Identify which cell holds the provided text, then report its [X, Y] central coordinate. 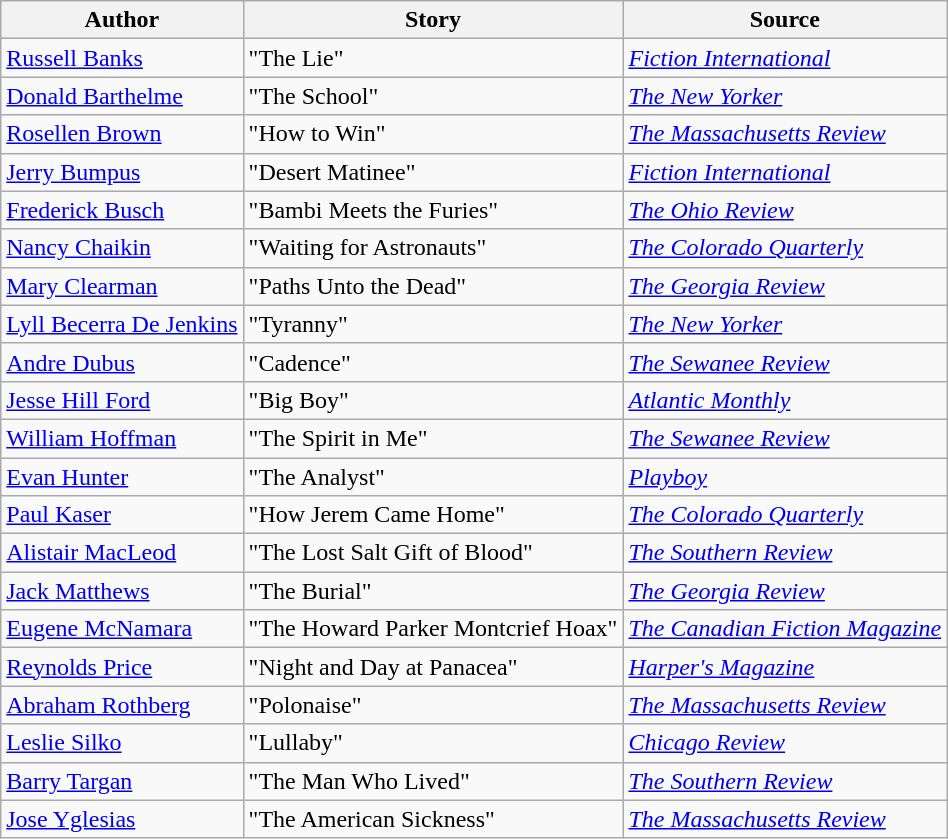
William Hoffman [122, 438]
Leslie Silko [122, 743]
Abraham Rothberg [122, 705]
Playboy [785, 477]
Nancy Chaikin [122, 248]
"How to Win" [433, 134]
Paul Kaser [122, 515]
Atlantic Monthly [785, 400]
Frederick Busch [122, 210]
"Bambi Meets the Furies" [433, 210]
"The Howard Parker Montcrief Hoax" [433, 629]
Andre Dubus [122, 362]
Source [785, 20]
Russell Banks [122, 58]
"Cadence" [433, 362]
"Paths Unto the Dead" [433, 286]
"Desert Matinee" [433, 172]
"The Spirit in Me" [433, 438]
The Canadian Fiction Magazine [785, 629]
"Tyranny" [433, 324]
"How Jerem Came Home" [433, 515]
"The American Sickness" [433, 819]
Rosellen Brown [122, 134]
"The Analyst" [433, 477]
Reynolds Price [122, 667]
"Lullaby" [433, 743]
"The Lost Salt Gift of Blood" [433, 553]
The Ohio Review [785, 210]
Jerry Bumpus [122, 172]
Harper's Magazine [785, 667]
Mary Clearman [122, 286]
Jesse Hill Ford [122, 400]
Jack Matthews [122, 591]
Author [122, 20]
"The Man Who Lived" [433, 781]
Chicago Review [785, 743]
"The Lie" [433, 58]
Donald Barthelme [122, 96]
"The Burial" [433, 591]
"Big Boy" [433, 400]
Jose Yglesias [122, 819]
"Polonaise" [433, 705]
"Waiting for Astronauts" [433, 248]
Alistair MacLeod [122, 553]
Story [433, 20]
"The School" [433, 96]
"Night and Day at Panacea" [433, 667]
Eugene McNamara [122, 629]
Barry Targan [122, 781]
Lyll Becerra De Jenkins [122, 324]
Evan Hunter [122, 477]
